Pinpoint the cell where the given text exists, returning its (X, Y) midpoint coordinate. 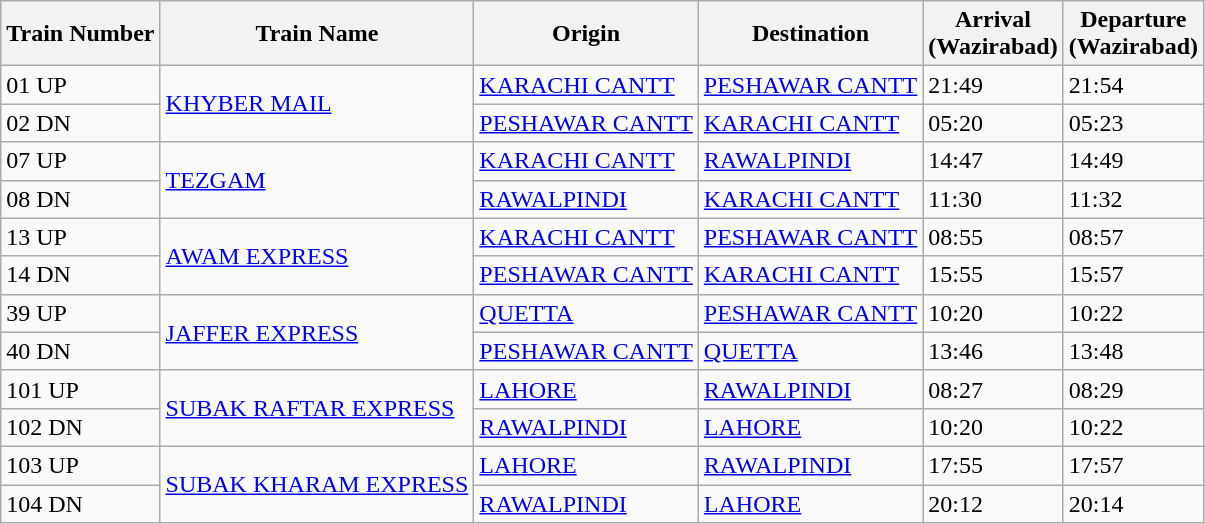
20:14 (1133, 503)
07 UP (80, 161)
05:23 (1133, 123)
21:54 (1133, 85)
Arrival(Wazirabad) (993, 34)
08 DN (80, 199)
15:57 (1133, 275)
40 DN (80, 351)
08:29 (1133, 389)
14 DN (80, 275)
08:55 (993, 237)
08:57 (1133, 237)
01 UP (80, 85)
Train Name (317, 34)
JAFFER EXPRESS (317, 332)
SUBAK KHARAM EXPRESS (317, 484)
20:12 (993, 503)
104 DN (80, 503)
AWAM EXPRESS (317, 256)
Departure(Wazirabad) (1133, 34)
SUBAK RAFTAR EXPRESS (317, 408)
103 UP (80, 465)
14:47 (993, 161)
13:48 (1133, 351)
TEZGAM (317, 180)
101 UP (80, 389)
14:49 (1133, 161)
15:55 (993, 275)
08:27 (993, 389)
17:57 (1133, 465)
Origin (586, 34)
05:20 (993, 123)
11:30 (993, 199)
39 UP (80, 313)
17:55 (993, 465)
13 UP (80, 237)
Train Number (80, 34)
02 DN (80, 123)
KHYBER MAIL (317, 104)
21:49 (993, 85)
Destination (810, 34)
13:46 (993, 351)
102 DN (80, 427)
11:32 (1133, 199)
